Extract the (X, Y) coordinate from the center of the cell holding the provided text.  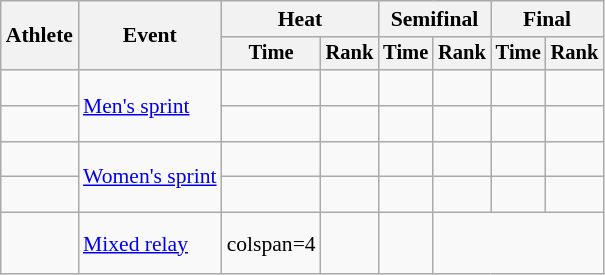
Final (547, 19)
Heat (300, 19)
Event (150, 36)
colspan=4 (272, 244)
Athlete (40, 36)
Mixed relay (150, 244)
Semifinal (434, 19)
Women's sprint (150, 178)
Men's sprint (150, 106)
